Pinpoint the cell where the given text exists, returning its (X, Y) midpoint coordinate. 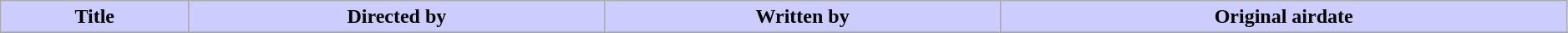
Directed by (397, 17)
Title (95, 17)
Original airdate (1283, 17)
Written by (802, 17)
